Identify which cell holds the provided text, then report its [x, y] central coordinate. 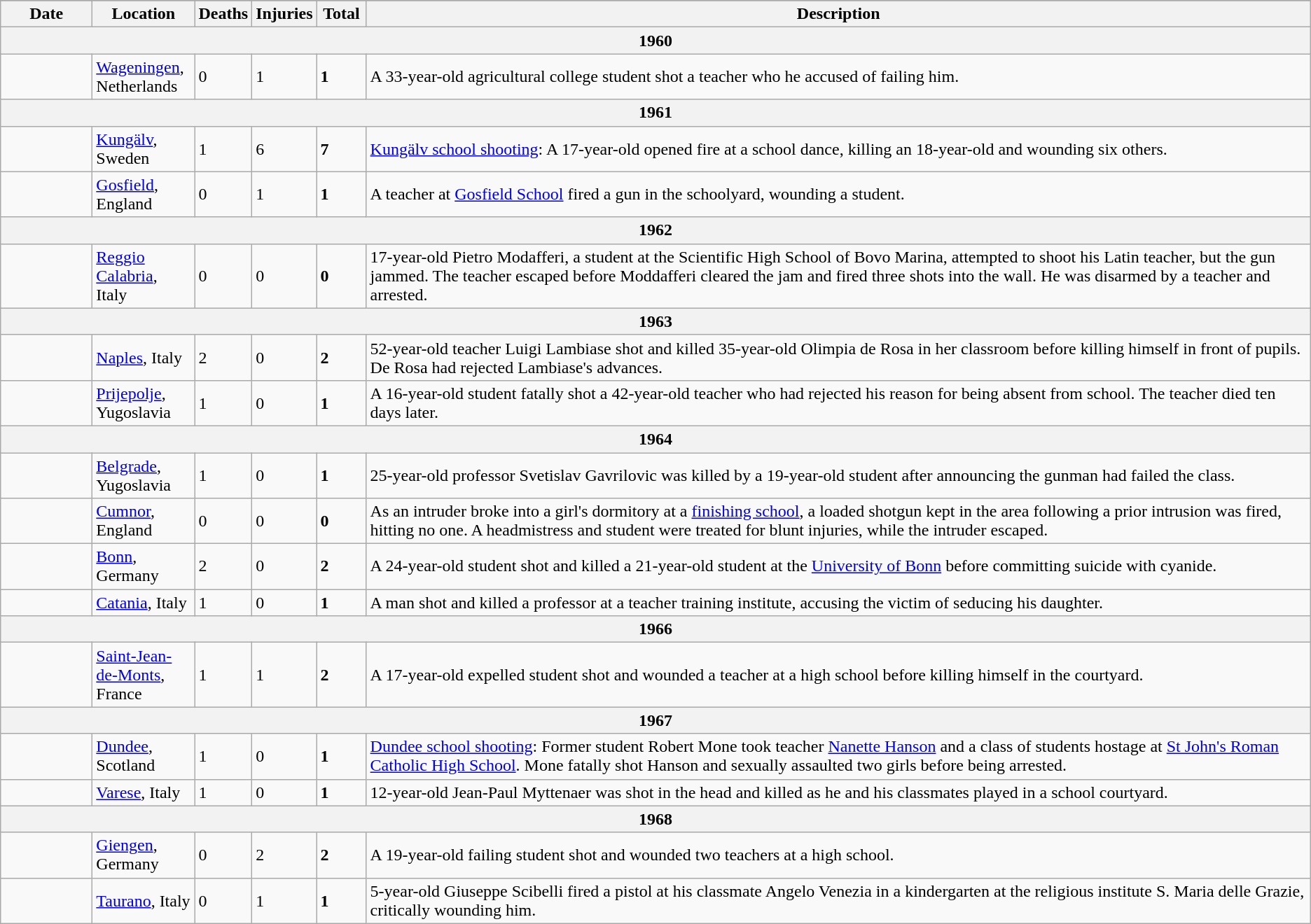
Naples, Italy [144, 357]
1963 [655, 321]
A man shot and killed a professor at a teacher training institute, accusing the victim of seducing his daughter. [838, 603]
1961 [655, 113]
Dundee, Scotland [144, 756]
A 16-year-old student fatally shot a 42-year-old teacher who had rejected his reason for being absent from school. The teacher died ten days later. [838, 403]
Wageningen, Netherlands [144, 77]
1966 [655, 629]
A teacher at Gosfield School fired a gun in the schoolyard, wounding a student. [838, 195]
A 24-year-old student shot and killed a 21-year-old student at the University of Bonn before committing suicide with cyanide. [838, 567]
6 [284, 148]
Cumnor, England [144, 521]
Description [838, 14]
1967 [655, 720]
A 17-year-old expelled student shot and wounded a teacher at a high school before killing himself in the courtyard. [838, 675]
Prijepolje, Yugoslavia [144, 403]
Taurano, Italy [144, 900]
Injuries [284, 14]
Kungälv school shooting: A 17-year-old opened fire at a school dance, killing an 18-year-old and wounding six others. [838, 148]
25-year-old professor Svetislav Gavrilovic was killed by a 19-year-old student after announcing the gunman had failed the class. [838, 475]
Date [46, 14]
12-year-old Jean-Paul Myttenaer was shot in the head and killed as he and his classmates played in a school courtyard. [838, 792]
1968 [655, 819]
1960 [655, 41]
A 19-year-old failing student shot and wounded two teachers at a high school. [838, 855]
Reggio Calabria, Italy [144, 276]
Saint-Jean-de-Monts, France [144, 675]
Location [144, 14]
Total [342, 14]
Kungälv, Sweden [144, 148]
1964 [655, 439]
7 [342, 148]
Varese, Italy [144, 792]
Giengen, Germany [144, 855]
A 33-year-old agricultural college student shot a teacher who he accused of failing him. [838, 77]
Deaths [223, 14]
Belgrade, Yugoslavia [144, 475]
Bonn, Germany [144, 567]
Catania, Italy [144, 603]
Gosfield, England [144, 195]
1962 [655, 230]
